Return (X, Y) of the center of cell containing provided text 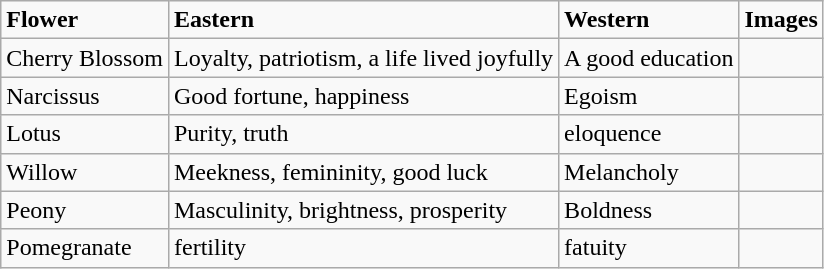
Willow (85, 172)
fertility (363, 248)
Meekness, femininity, good luck (363, 172)
fatuity (649, 248)
Peony (85, 210)
Narcissus (85, 96)
Boldness (649, 210)
Cherry Blossom (85, 58)
Melancholy (649, 172)
Western (649, 20)
Pomegranate (85, 248)
Flower (85, 20)
Good fortune, happiness (363, 96)
Purity, truth (363, 134)
Loyalty, patriotism, a life lived joyfully (363, 58)
Images (781, 20)
Egoism (649, 96)
eloquence (649, 134)
Lotus (85, 134)
Masculinity, brightness, prosperity (363, 210)
A good education (649, 58)
Eastern (363, 20)
